Return [X, Y] of the center of cell containing provided text 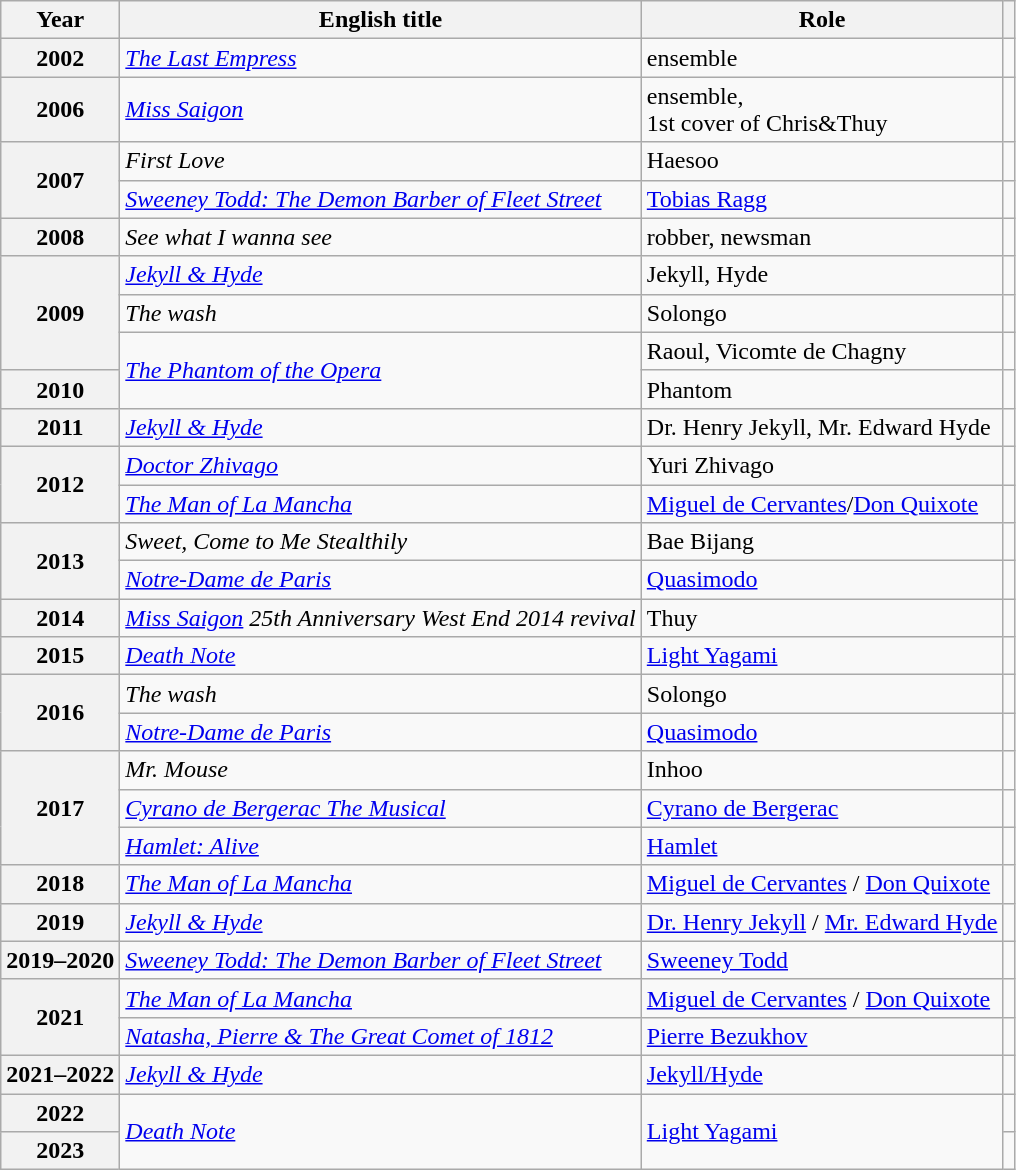
Inhoo [822, 770]
Tobias Ragg [822, 199]
2008 [60, 237]
2002 [60, 58]
Miguel de Cervantes/Don Quixote [822, 503]
Hamlet: Alive [380, 846]
Phantom [822, 389]
Thuy [822, 618]
2019 [60, 922]
Cyrano de Bergerac The Musical [380, 808]
Mr. Mouse [380, 770]
2010 [60, 389]
The Last Empress [380, 58]
2006 [60, 110]
Yuri Zhivago [822, 465]
Miss Saigon 25th Anniversary West End 2014 revival [380, 618]
Role [822, 20]
Natasha, Pierre & The Great Comet of 1812 [380, 1036]
The Phantom of the Opera [380, 370]
2022 [60, 1113]
Cyrano de Bergerac [822, 808]
2011 [60, 427]
Sweet, Come to Me Stealthily [380, 542]
2012 [60, 484]
See what I wanna see [380, 237]
2007 [60, 180]
2017 [60, 808]
2009 [60, 313]
English title [380, 20]
2013 [60, 561]
2016 [60, 713]
Miss Saigon [380, 110]
Jekyll, Hyde [822, 275]
robber, newsman [822, 237]
2015 [60, 656]
2018 [60, 884]
2019–2020 [60, 960]
Year [60, 20]
Bae Bijang [822, 542]
Pierre Bezukhov [822, 1036]
Raoul, Vicomte de Chagny [822, 351]
Hamlet [822, 846]
2023 [60, 1151]
ensemble,1st cover of Chris&Thuy [822, 110]
Dr. Henry Jekyll / Mr. Edward Hyde [822, 922]
Haesoo [822, 161]
Sweeney Todd [822, 960]
2014 [60, 618]
2021–2022 [60, 1074]
First Love [380, 161]
Dr. Henry Jekyll, Mr. Edward Hyde [822, 427]
2021 [60, 1017]
Jekyll/Hyde [822, 1074]
ensemble [822, 58]
Doctor Zhivago [380, 465]
